Find where the given text appears and provide that cell's center as (x, y) coordinate. 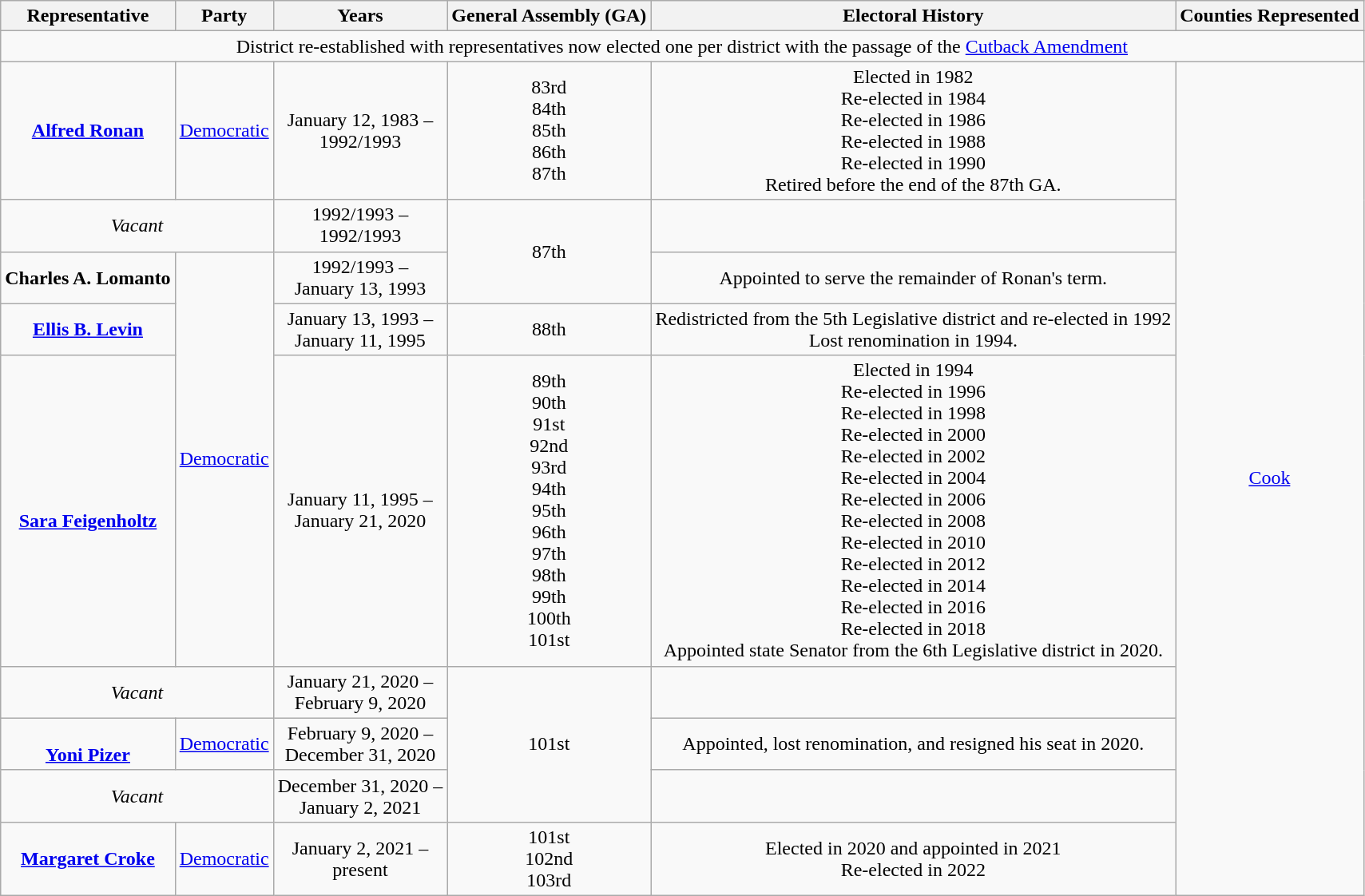
Alfred Ronan (88, 131)
General Assembly (GA) (550, 16)
Electoral History (914, 16)
Elected in 1982Re-elected in 1984Re-elected in 1986Re-elected in 1988Re-elected in 1990Retired before the end of the 87th GA. (914, 131)
Appointed, lost renomination, and resigned his seat in 2020. (914, 744)
Yoni Pizer (88, 744)
Redistricted from the 5th Legislative district and re-elected in 1992Lost renomination in 1994. (914, 329)
Elected in 2020 and appointed in 2021Re-elected in 2022 (914, 858)
83rd84th85th86th87th (550, 131)
January 13, 1993 –January 11, 1995 (360, 329)
88th (550, 329)
Cook (1270, 479)
Representative (88, 16)
Ellis B. Levin (88, 329)
87th (550, 252)
Party (224, 16)
January 12, 1983 –1992/1993 (360, 131)
Appointed to serve the remainder of Ronan's term. (914, 278)
1992/1993 –January 13, 1993 (360, 278)
Margaret Croke (88, 858)
89th90th91st92nd93rd94th95th96th97th98th99th100th101st (550, 511)
January 21, 2020 –February 9, 2020 (360, 692)
101st (550, 744)
Sara Feigenholtz (88, 511)
Years (360, 16)
December 31, 2020 –January 2, 2021 (360, 795)
1992/1993 –1992/1993 (360, 225)
Charles A. Lomanto (88, 278)
February 9, 2020 –December 31, 2020 (360, 744)
January 11, 1995 –January 21, 2020 (360, 511)
District re-established with representatives now elected one per district with the passage of the Cutback Amendment (682, 46)
101st102nd103rd (550, 858)
January 2, 2021 –present (360, 858)
Counties Represented (1270, 16)
